Find where the given text appears and provide that cell's center as (x, y) coordinate. 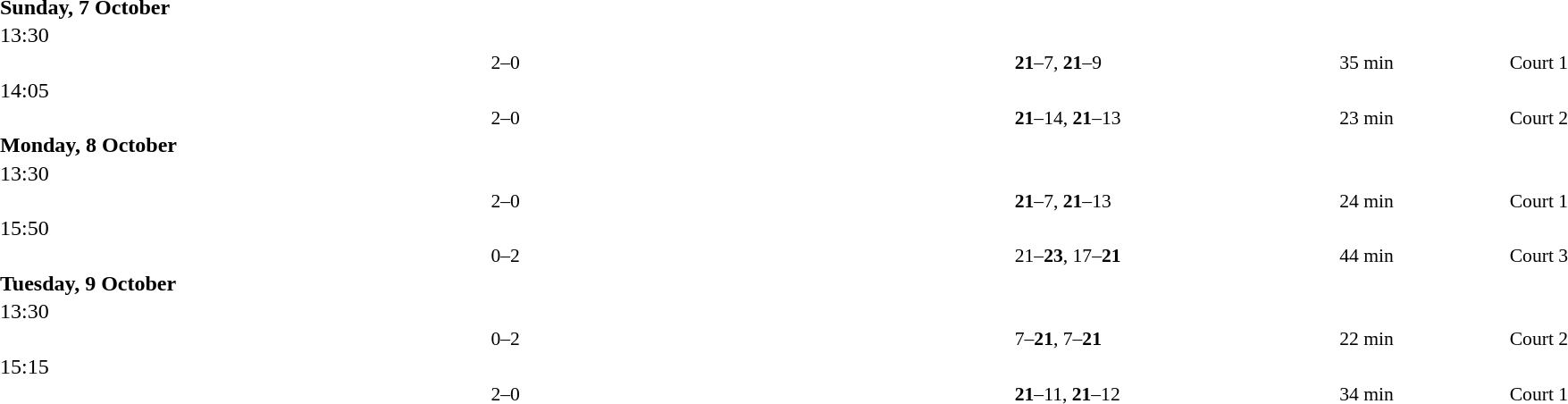
23 min (1422, 118)
24 min (1422, 200)
21–14, 21–13 (1175, 118)
7–21, 7–21 (1175, 339)
35 min (1422, 63)
21–7, 21–13 (1175, 200)
21–23, 17–21 (1175, 256)
21–7, 21–9 (1175, 63)
44 min (1422, 256)
22 min (1422, 339)
